Return [x, y] of the center of cell containing provided text 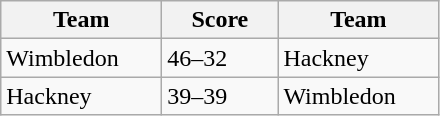
Score [220, 20]
39–39 [220, 96]
46–32 [220, 58]
